Search for the cell housing the specified text and yield its (x, y) center coordinate. 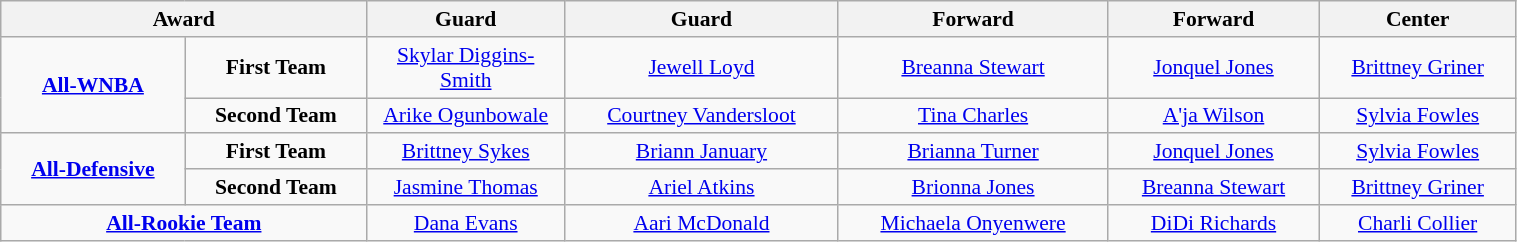
Brittney Sykes (466, 152)
Briann January (702, 152)
All-Rookie Team (184, 223)
Jasmine Thomas (466, 187)
Brianna Turner (972, 152)
Charli Collier (1418, 223)
Courtney Vandersloot (702, 116)
Michaela Onyenwere (972, 223)
Skylar Diggins-Smith (466, 68)
Tina Charles (972, 116)
DiDi Richards (1214, 223)
Brionna Jones (972, 187)
Award (184, 19)
Jewell Loyd (702, 68)
Arike Ogunbowale (466, 116)
All-WNBA (93, 86)
Aari McDonald (702, 223)
Center (1418, 19)
Ariel Atkins (702, 187)
All-Defensive (93, 170)
Dana Evans (466, 223)
A'ja Wilson (1214, 116)
